Find where the given text appears and provide that cell's center as [x, y] coordinate. 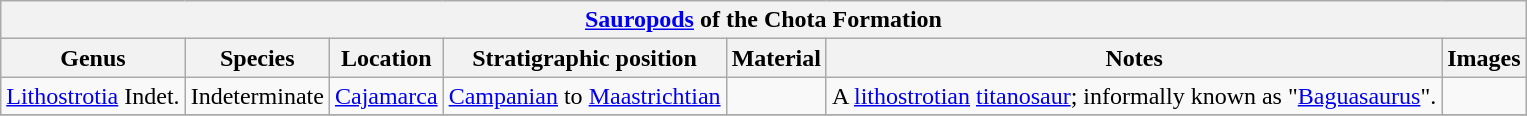
Genus [93, 58]
A lithostrotian titanosaur; informally known as "Baguasaurus". [1134, 96]
Images [1484, 58]
Species [257, 58]
Material [776, 58]
Cajamarca [386, 96]
Notes [1134, 58]
Stratigraphic position [584, 58]
Sauropods of the Chota Formation [764, 20]
Campanian to Maastrichtian [584, 96]
Location [386, 58]
Indeterminate [257, 96]
Lithostrotia Indet. [93, 96]
